Return the [x, y] coordinate for the center point of the cell that contains the specified text.  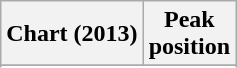
Chart (2013) [72, 34]
Peakposition [189, 34]
